Scan for the cell matching the given text and deliver its (x, y) coordinate at center. 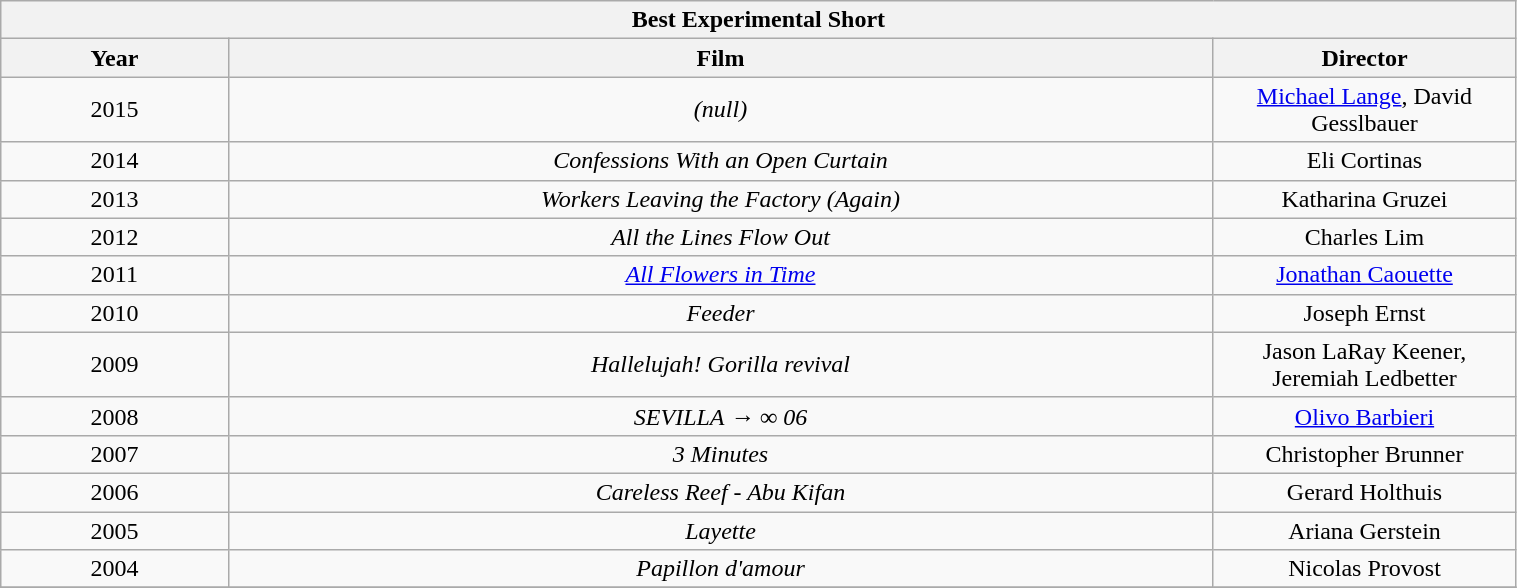
2006 (114, 492)
2009 (114, 364)
Feeder (720, 313)
Papillon d'amour (720, 569)
Hallelujah! Gorilla revival (720, 364)
Confessions With an Open Curtain (720, 161)
2005 (114, 531)
2012 (114, 237)
Best Experimental Short (758, 20)
Joseph Ernst (1364, 313)
2010 (114, 313)
Jason LaRay Keener, Jeremiah Ledbetter (1364, 364)
All the Lines Flow Out (720, 237)
3 Minutes (720, 454)
Michael Lange, David Gesslbauer (1364, 110)
Katharina Gruzei (1364, 199)
All Flowers in Time (720, 275)
Year (114, 58)
Ariana Gerstein (1364, 531)
2014 (114, 161)
Layette (720, 531)
Film (720, 58)
(null) (720, 110)
Charles Lim (1364, 237)
Gerard Holthuis (1364, 492)
Director (1364, 58)
2013 (114, 199)
Nicolas Provost (1364, 569)
Eli Cortinas (1364, 161)
2004 (114, 569)
Olivo Barbieri (1364, 416)
2007 (114, 454)
Careless Reef - Abu Kifan (720, 492)
2011 (114, 275)
Christopher Brunner (1364, 454)
SEVILLA → ∞ 06 (720, 416)
2015 (114, 110)
2008 (114, 416)
Workers Leaving the Factory (Again) (720, 199)
Jonathan Caouette (1364, 275)
